Detect which cell encompasses the target text, then output its (X, Y) center coordinate. 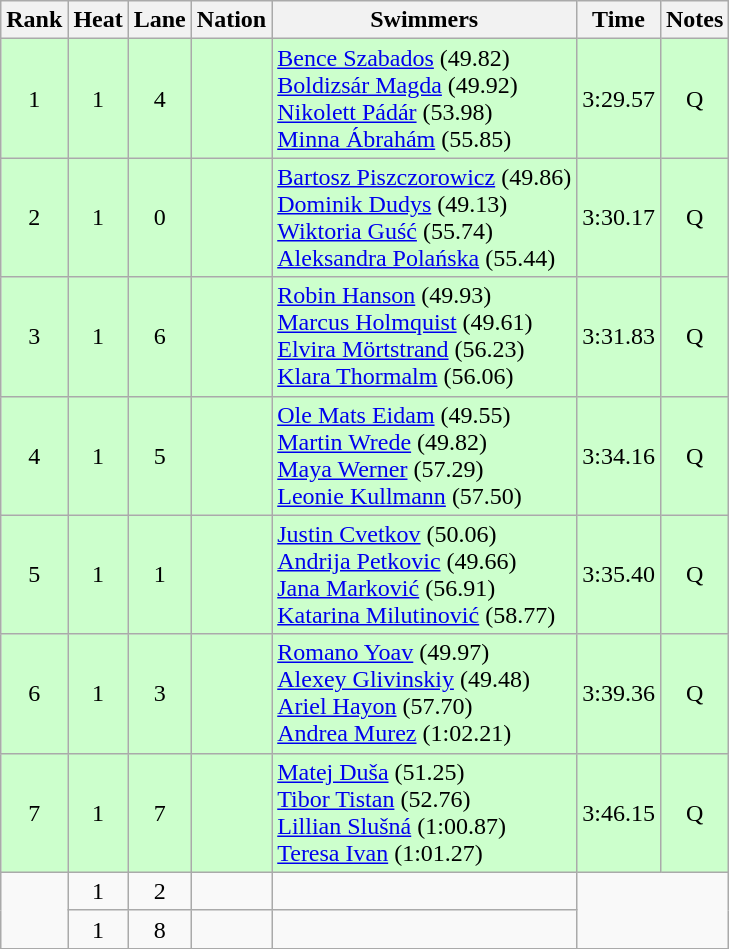
3:31.83 (619, 336)
Ole Mats Eidam (49.55)Martin Wrede (49.82)Maya Werner (57.29)Leonie Kullmann (57.50) (424, 456)
Matej Duša (51.25)Tibor Tistan (52.76)Lillian Slušná (1:00.87)Teresa Ivan (1:01.27) (424, 812)
3:29.57 (619, 98)
3:46.15 (619, 812)
Justin Cvetkov (50.06)Andrija Petkovic (49.66)Jana Marković (56.91)Katarina Milutinović (58.77) (424, 574)
8 (160, 929)
Bence Szabados (49.82)Boldizsár Magda (49.92)Nikolett Pádár (53.98)Minna Ábrahám (55.85) (424, 98)
Rank (34, 20)
Time (619, 20)
3:30.17 (619, 218)
Romano Yoav (49.97)Alexey Glivinskiy (49.48)Ariel Hayon (57.70)Andrea Murez (1:02.21) (424, 694)
Swimmers (424, 20)
Bartosz Piszczorowicz (49.86)Dominik Dudys (49.13)Wiktoria Guść (55.74)Aleksandra Polańska (55.44) (424, 218)
0 (160, 218)
Heat (98, 20)
Robin Hanson (49.93)Marcus Holmquist (49.61)Elvira Mörtstrand (56.23)Klara Thormalm (56.06) (424, 336)
Nation (231, 20)
Lane (160, 20)
3:35.40 (619, 574)
3:39.36 (619, 694)
Notes (694, 20)
3:34.16 (619, 456)
